Output the (x, y) coordinate of the center of the cell containing the given text.  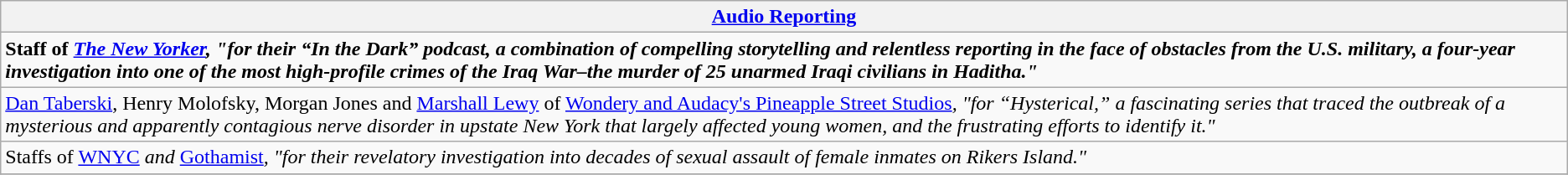
Audio Reporting (784, 17)
Staffs of WNYC and Gothamist, "for their revelatory investigation into decades of sexual assault of female inmates on Rikers Island." (784, 157)
